For the text-containing cell, return its midpoint in (X, Y) coordinate format. 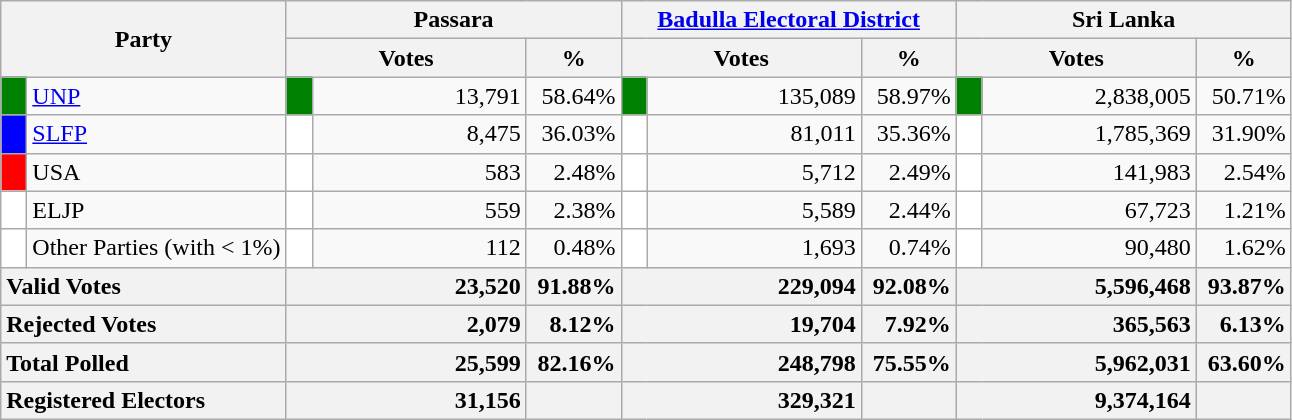
583 (419, 172)
1.21% (1244, 210)
559 (419, 210)
63.60% (1244, 362)
365,563 (1076, 324)
5,712 (754, 172)
36.03% (574, 134)
91.88% (574, 286)
58.97% (908, 96)
Registered Electors (144, 400)
0.48% (574, 248)
1,693 (754, 248)
81,011 (754, 134)
Valid Votes (144, 286)
92.08% (908, 286)
6.13% (1244, 324)
248,798 (741, 362)
2.49% (908, 172)
Party (144, 39)
7.92% (908, 324)
82.16% (574, 362)
5,962,031 (1076, 362)
2.38% (574, 210)
USA (156, 172)
135,089 (754, 96)
Sri Lanka (1124, 20)
SLFP (156, 134)
2.48% (574, 172)
35.36% (908, 134)
19,704 (741, 324)
ELJP (156, 210)
UNP (156, 96)
5,596,468 (1076, 286)
329,321 (741, 400)
Other Parties (with < 1%) (156, 248)
8,475 (419, 134)
8.12% (574, 324)
229,094 (741, 286)
1.62% (1244, 248)
5,589 (754, 210)
112 (419, 248)
93.87% (1244, 286)
1,785,369 (1089, 134)
Total Polled (144, 362)
2.44% (908, 210)
Badulla Electoral District (788, 20)
31,156 (406, 400)
23,520 (406, 286)
31.90% (1244, 134)
67,723 (1089, 210)
2,079 (406, 324)
0.74% (908, 248)
9,374,164 (1076, 400)
90,480 (1089, 248)
2,838,005 (1089, 96)
Passara (454, 20)
75.55% (908, 362)
50.71% (1244, 96)
2.54% (1244, 172)
Rejected Votes (144, 324)
25,599 (406, 362)
13,791 (419, 96)
141,983 (1089, 172)
58.64% (574, 96)
